Detect which cell encompasses the target text, then output its (x, y) center coordinate. 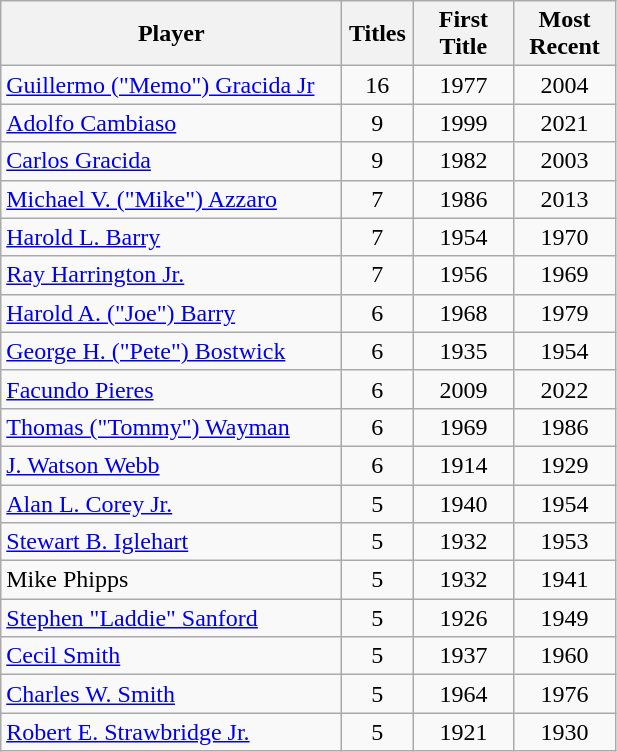
Stewart B. Iglehart (172, 542)
2021 (564, 123)
Titles (378, 34)
Cecil Smith (172, 656)
Robert E. Strawbridge Jr. (172, 732)
1935 (464, 351)
1982 (464, 161)
1999 (464, 123)
1930 (564, 732)
Alan L. Corey Jr. (172, 503)
2004 (564, 85)
1941 (564, 580)
Thomas ("Tommy") Wayman (172, 427)
1921 (464, 732)
Most Recent (564, 34)
1953 (564, 542)
Mike Phipps (172, 580)
1929 (564, 465)
1914 (464, 465)
Ray Harrington Jr. (172, 275)
Carlos Gracida (172, 161)
1960 (564, 656)
1926 (464, 618)
Facundo Pieres (172, 389)
Adolfo Cambiaso (172, 123)
Harold L. Barry (172, 237)
1956 (464, 275)
2009 (464, 389)
Michael V. ("Mike") Azzaro (172, 199)
George H. ("Pete") Bostwick (172, 351)
1968 (464, 313)
Guillermo ("Memo") Gracida Jr (172, 85)
1977 (464, 85)
2022 (564, 389)
1940 (464, 503)
Harold A. ("Joe") Barry (172, 313)
1976 (564, 694)
1949 (564, 618)
J. Watson Webb (172, 465)
Player (172, 34)
2013 (564, 199)
1970 (564, 237)
1964 (464, 694)
16 (378, 85)
1937 (464, 656)
First Title (464, 34)
1979 (564, 313)
Stephen "Laddie" Sanford (172, 618)
Charles W. Smith (172, 694)
2003 (564, 161)
